Locate the cell with the specified text and output its [X, Y] center coordinate. 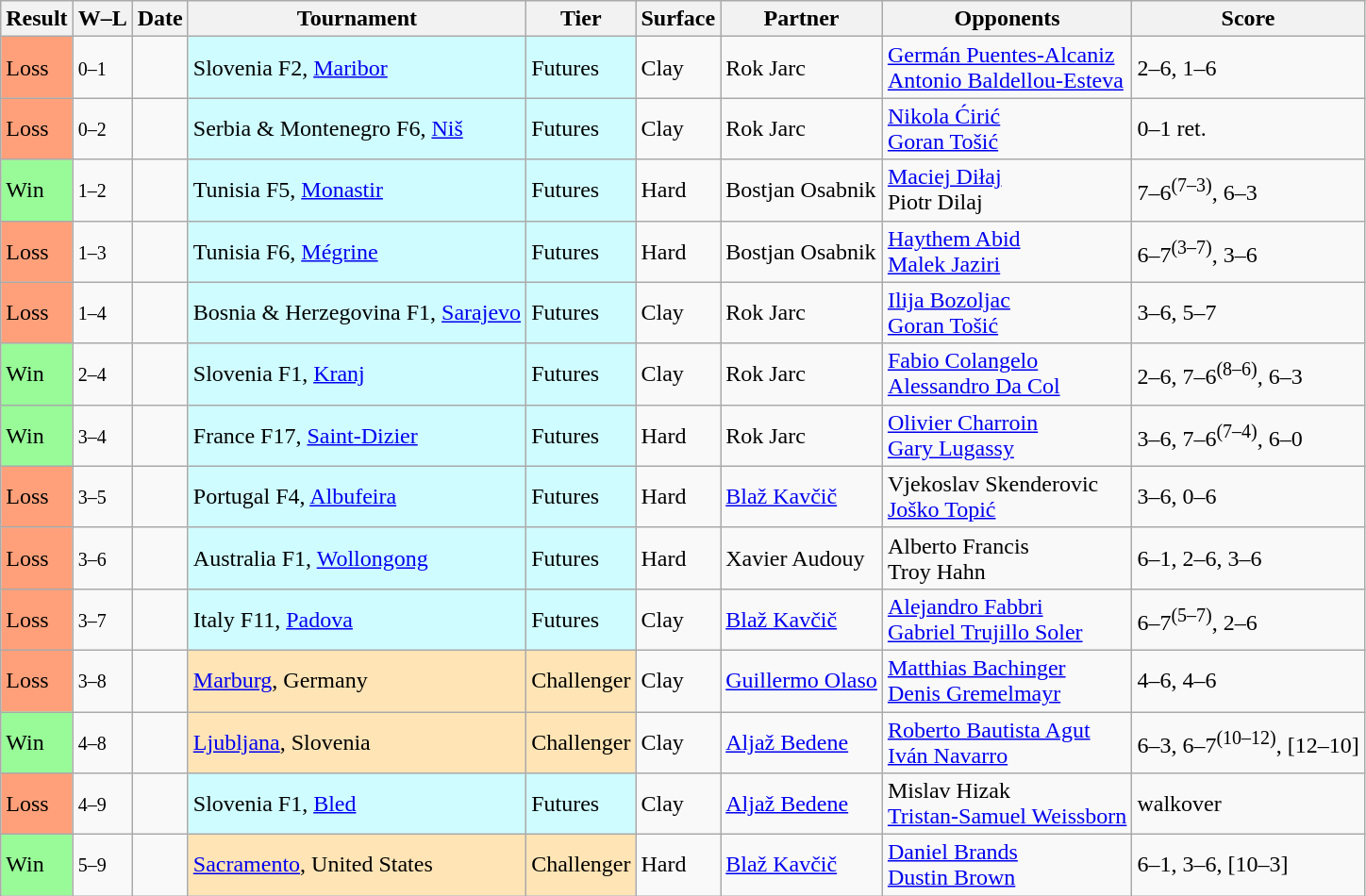
Marburg, Germany [357, 681]
Slovenia F1, Bled [357, 804]
France F17, Saint-Dizier [357, 436]
Tier [581, 19]
Ljubljana, Slovenia [357, 741]
Olivier Charroin Gary Lugassy [1007, 436]
W–L [102, 19]
Tournament [357, 19]
Portugal F4, Albufeira [357, 496]
1–2 [102, 191]
Haythem Abid Malek Jaziri [1007, 251]
Sacramento, United States [357, 866]
Date [160, 19]
Slovenia F1, Kranj [357, 373]
7–6(7–3), 6–3 [1248, 191]
walkover [1248, 804]
Vjekoslav Skenderovic Joško Topić [1007, 496]
Tunisia F5, Monastir [357, 191]
4–6, 4–6 [1248, 681]
1–3 [102, 251]
0–1 [102, 68]
3–6 [102, 558]
3–4 [102, 436]
6–7(3–7), 3–6 [1248, 251]
Australia F1, Wollongong [357, 558]
Xavier Audouy [802, 558]
Bosnia & Herzegovina F1, Sarajevo [357, 313]
2–6, 1–6 [1248, 68]
3–6, 0–6 [1248, 496]
Alejandro Fabbri Gabriel Trujillo Soler [1007, 619]
2–4 [102, 373]
Nikola Ćirić Goran Tošić [1007, 128]
Mislav Hizak Tristan-Samuel Weissborn [1007, 804]
Alberto Francis Troy Hahn [1007, 558]
Fabio Colangelo Alessandro Da Col [1007, 373]
3–7 [102, 619]
2–6, 7–6(8–6), 6–3 [1248, 373]
6–7(5–7), 2–6 [1248, 619]
Guillermo Olaso [802, 681]
6–1, 2–6, 3–6 [1248, 558]
6–1, 3–6, [10–3] [1248, 866]
Roberto Bautista Agut Iván Navarro [1007, 741]
Matthias Bachinger Denis Gremelmayr [1007, 681]
4–8 [102, 741]
3–8 [102, 681]
0–2 [102, 128]
0–1 ret. [1248, 128]
Score [1248, 19]
Serbia & Montenegro F6, Niš [357, 128]
Surface [678, 19]
Result [37, 19]
3–6, 5–7 [1248, 313]
Germán Puentes-Alcaniz Antonio Baldellou-Esteva [1007, 68]
Partner [802, 19]
3–6, 7–6(7–4), 6–0 [1248, 436]
3–5 [102, 496]
6–3, 6–7(10–12), [12–10] [1248, 741]
Tunisia F6, Mégrine [357, 251]
Ilija Bozoljac Goran Tošić [1007, 313]
Italy F11, Padova [357, 619]
Slovenia F2, Maribor [357, 68]
Daniel Brands Dustin Brown [1007, 866]
4–9 [102, 804]
1–4 [102, 313]
Maciej Diłaj Piotr Dilaj [1007, 191]
Opponents [1007, 19]
5–9 [102, 866]
